For the text-containing cell, return its midpoint in [x, y] coordinate format. 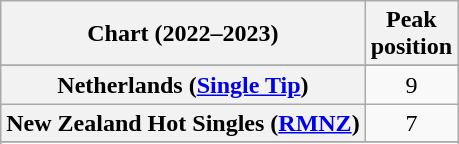
Chart (2022–2023) [183, 34]
9 [411, 85]
Peakposition [411, 34]
Netherlands (Single Tip) [183, 85]
7 [411, 123]
New Zealand Hot Singles (RMNZ) [183, 123]
